Capture the cell that displays the provided text and extract its (x, y) central coordinate. 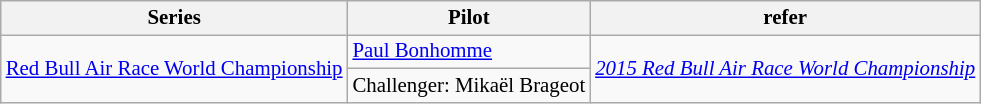
Paul Bonhomme (468, 51)
Red Bull Air Race World Championship (174, 68)
Pilot (468, 18)
Series (174, 18)
refer (785, 18)
2015 Red Bull Air Race World Championship (785, 68)
Challenger: Mikaël Brageot (468, 85)
